Determine the (X, Y) coordinate at the center of the cell enclosing the given text.  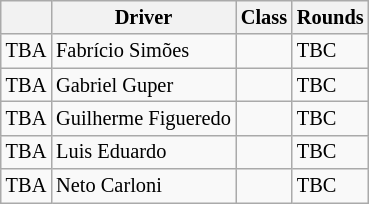
Fabrício Simões (144, 51)
Gabriel Guper (144, 85)
Neto Carloni (144, 186)
Class (264, 17)
Luis Eduardo (144, 152)
Guilherme Figueredo (144, 118)
Driver (144, 17)
Rounds (330, 17)
